Provide the [X, Y] coordinate of the cell's center where the given text is located.  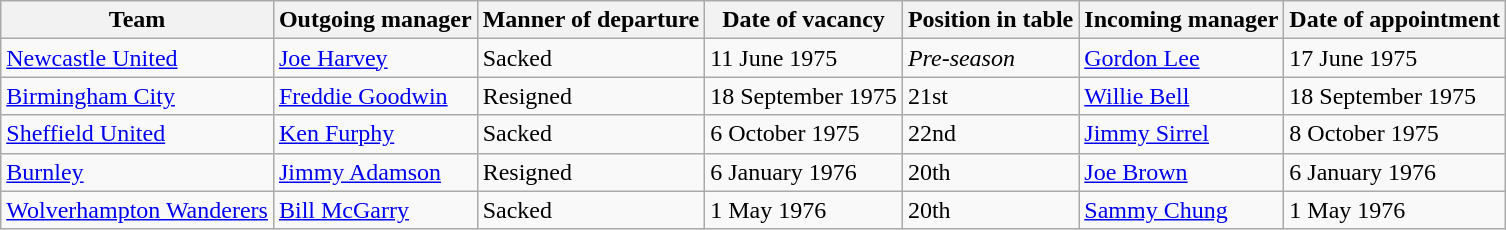
Sheffield United [138, 134]
Date of appointment [1395, 20]
8 October 1975 [1395, 134]
Jimmy Adamson [375, 172]
Freddie Goodwin [375, 96]
Bill McGarry [375, 210]
Date of vacancy [804, 20]
Willie Bell [1182, 96]
Team [138, 20]
11 June 1975 [804, 58]
Pre-season [990, 58]
Ken Furphy [375, 134]
Birmingham City [138, 96]
Burnley [138, 172]
6 October 1975 [804, 134]
Incoming manager [1182, 20]
Outgoing manager [375, 20]
22nd [990, 134]
Gordon Lee [1182, 58]
Newcastle United [138, 58]
Manner of departure [590, 20]
Wolverhampton Wanderers [138, 210]
21st [990, 96]
Sammy Chung [1182, 210]
17 June 1975 [1395, 58]
Position in table [990, 20]
Joe Brown [1182, 172]
Joe Harvey [375, 58]
Jimmy Sirrel [1182, 134]
